Determine the [X, Y] coordinate at the center of the cell enclosing the given text.  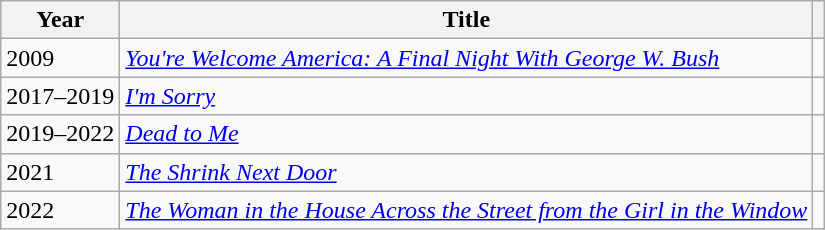
I'm Sorry [466, 96]
The Shrink Next Door [466, 172]
Title [466, 20]
Dead to Me [466, 134]
You're Welcome America: A Final Night With George W. Bush [466, 58]
2017–2019 [60, 96]
2022 [60, 210]
2021 [60, 172]
The Woman in the House Across the Street from the Girl in the Window [466, 210]
2019–2022 [60, 134]
Year [60, 20]
2009 [60, 58]
